For the text-containing cell, return its midpoint in (X, Y) coordinate format. 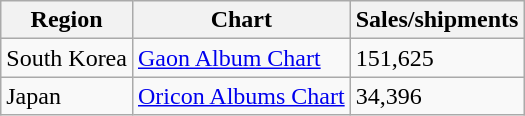
151,625 (437, 58)
Chart (241, 20)
South Korea (67, 58)
Oricon Albums Chart (241, 96)
Region (67, 20)
34,396 (437, 96)
Japan (67, 96)
Sales/shipments (437, 20)
Gaon Album Chart (241, 58)
